Scan for the cell matching the given text and deliver its [x, y] coordinate at center. 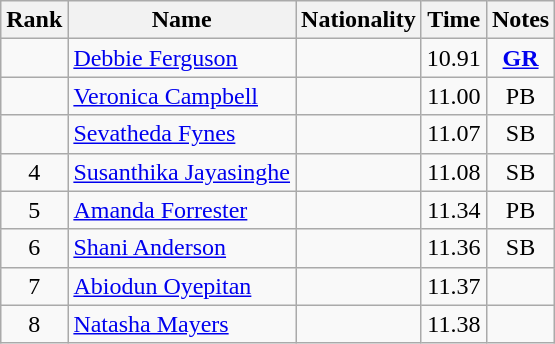
Veronica Campbell [182, 96]
4 [34, 172]
Sevatheda Fynes [182, 134]
Nationality [359, 20]
11.36 [454, 248]
6 [34, 248]
11.37 [454, 286]
Rank [34, 20]
7 [34, 286]
8 [34, 324]
5 [34, 210]
Amanda Forrester [182, 210]
Susanthika Jayasinghe [182, 172]
GR [520, 58]
Name [182, 20]
Natasha Mayers [182, 324]
Notes [520, 20]
11.07 [454, 134]
Time [454, 20]
11.34 [454, 210]
11.00 [454, 96]
Debbie Ferguson [182, 58]
10.91 [454, 58]
11.08 [454, 172]
Abiodun Oyepitan [182, 286]
11.38 [454, 324]
Shani Anderson [182, 248]
